Output the (x, y) coordinate of the center of the cell containing the given text.  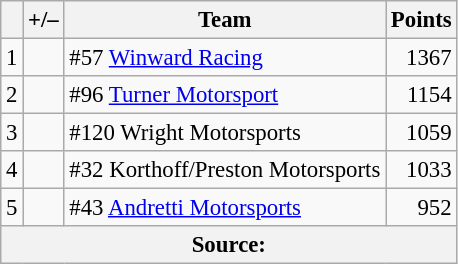
1059 (422, 133)
#57 Winward Racing (225, 58)
4 (12, 170)
Source: (229, 245)
3 (12, 133)
2 (12, 95)
#120 Wright Motorsports (225, 133)
+/– (44, 20)
1 (12, 58)
952 (422, 208)
5 (12, 208)
#32 Korthoff/Preston Motorsports (225, 170)
#43 Andretti Motorsports (225, 208)
Team (225, 20)
Points (422, 20)
1367 (422, 58)
1154 (422, 95)
#96 Turner Motorsport (225, 95)
1033 (422, 170)
